Return [X, Y] of the center of cell containing provided text 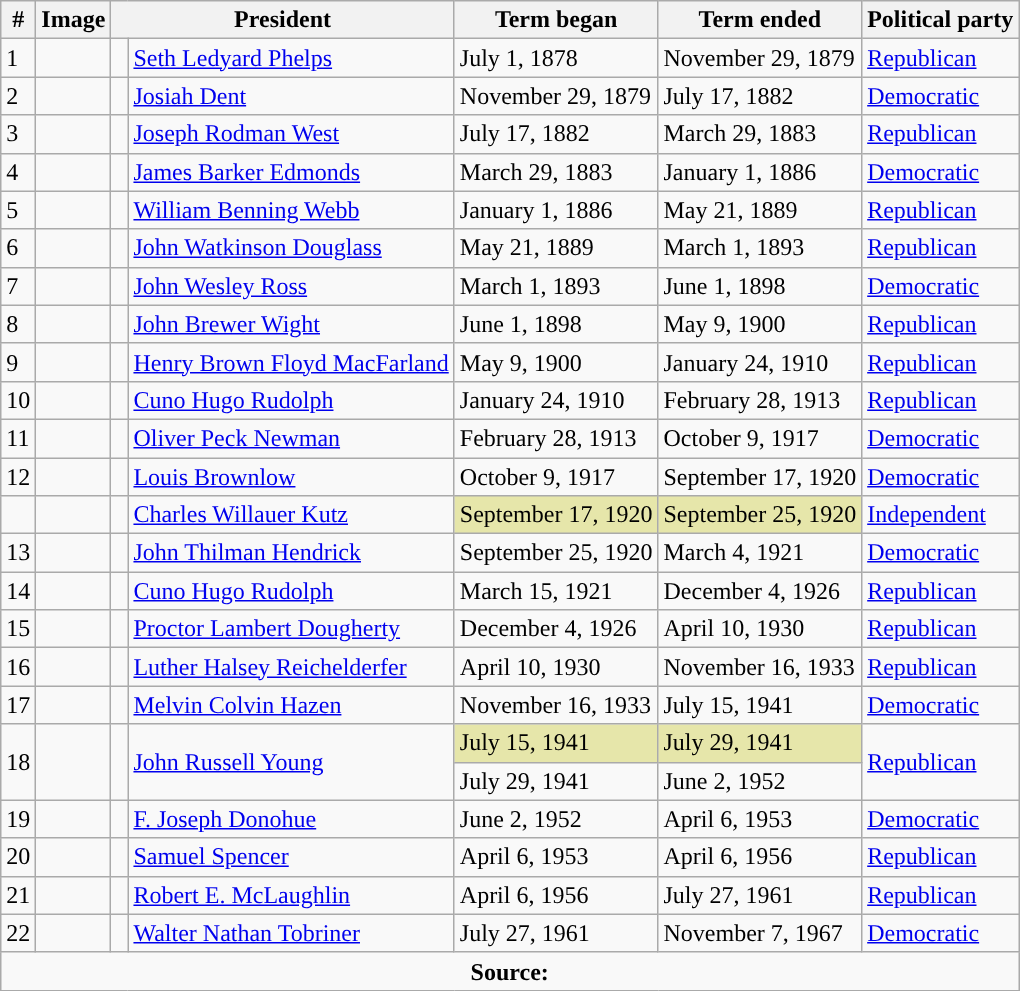
Charles Willauer Kutz [291, 515]
F. Joseph Donohue [291, 819]
5 [18, 210]
Independent [940, 515]
Proctor Lambert Dougherty [291, 629]
1 [18, 58]
22 [18, 933]
6 [18, 248]
Term ended [760, 20]
March 15, 1921 [556, 591]
Seth Ledyard Phelps [291, 58]
12 [18, 477]
Josiah Dent [291, 96]
21 [18, 895]
Oliver Peck Newman [291, 438]
3 [18, 134]
James Barker Edmonds [291, 172]
Term began [556, 20]
President [282, 20]
John Russell Young [291, 762]
20 [18, 857]
Joseph Rodman West [291, 134]
Image [74, 20]
# [18, 20]
16 [18, 667]
Louis Brownlow [291, 477]
March 4, 1921 [760, 553]
7 [18, 286]
Political party [940, 20]
Samuel Spencer [291, 857]
Luther Halsey Reichelderfer [291, 667]
19 [18, 819]
John Brewer Wight [291, 324]
2 [18, 96]
11 [18, 438]
13 [18, 553]
John Thilman Hendrick [291, 553]
8 [18, 324]
17 [18, 705]
November 7, 1967 [760, 933]
Henry Brown Floyd MacFarland [291, 362]
18 [18, 762]
July 1, 1878 [556, 58]
4 [18, 172]
9 [18, 362]
Robert E. McLaughlin [291, 895]
William Benning Webb [291, 210]
14 [18, 591]
Source: [510, 971]
John Wesley Ross [291, 286]
John Watkinson Douglass [291, 248]
Walter Nathan Tobriner [291, 933]
10 [18, 400]
Melvin Colvin Hazen [291, 705]
15 [18, 629]
